From the cell containing the given text, extract its center point as [x, y] coordinate. 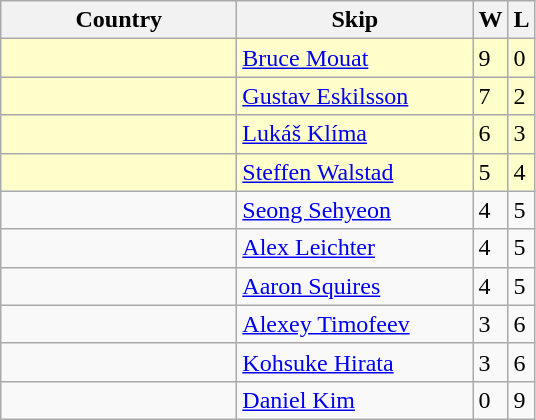
Gustav Eskilsson [355, 96]
L [522, 20]
Alex Leichter [355, 248]
Lukáš Klíma [355, 134]
Kohsuke Hirata [355, 362]
Country [119, 20]
2 [522, 96]
W [490, 20]
Skip [355, 20]
Seong Sehyeon [355, 210]
Bruce Mouat [355, 58]
Alexey Timofeev [355, 324]
Steffen Walstad [355, 172]
Aaron Squires [355, 286]
7 [490, 96]
Daniel Kim [355, 400]
